Identify which cell holds the provided text, then report its [x, y] central coordinate. 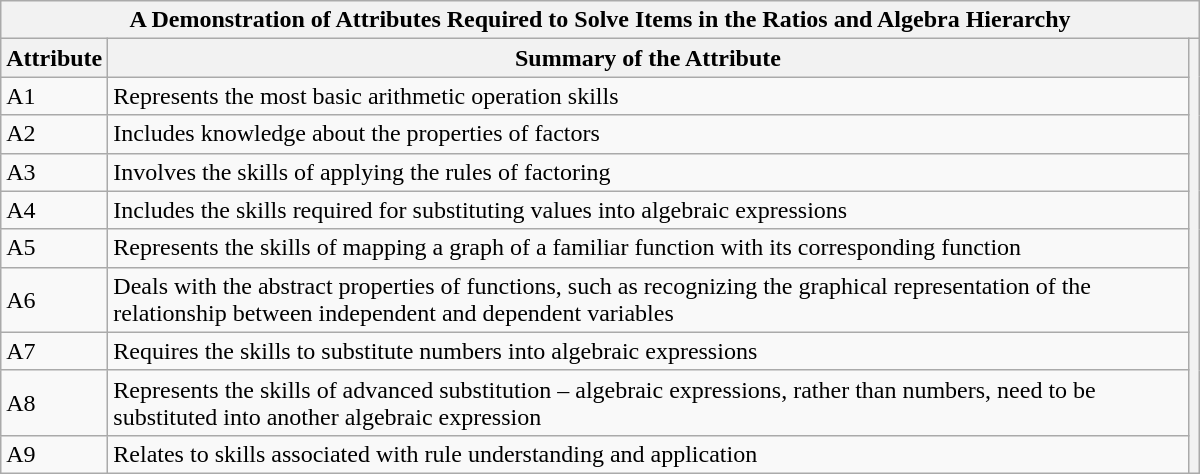
A2 [54, 134]
Requires the skills to substitute numbers into algebraic expressions [648, 351]
A8 [54, 402]
Summary of the Attribute [648, 58]
A6 [54, 300]
A7 [54, 351]
Attribute [54, 58]
A5 [54, 248]
Involves the skills of applying the rules of factoring [648, 172]
Represents the skills of mapping a graph of a familiar function with its corresponding function [648, 248]
Includes knowledge about the properties of factors [648, 134]
A Demonstration of Attributes Required to Solve Items in the Ratios and Algebra Hierarchy [600, 20]
Includes the skills required for substituting values into algebraic expressions [648, 210]
Relates to skills associated with rule understanding and application [648, 454]
A3 [54, 172]
A4 [54, 210]
A1 [54, 96]
Represents the skills of advanced substitution – algebraic expressions, rather than numbers, need to be substituted into another algebraic expression [648, 402]
Represents the most basic arithmetic operation skills [648, 96]
A9 [54, 454]
